Capture the cell that displays the provided text and extract its (X, Y) central coordinate. 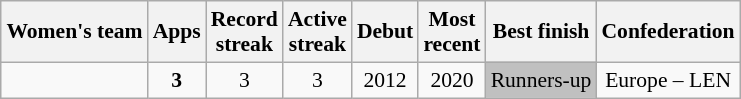
Recordstreak (244, 32)
Europe – LEN (668, 80)
Confederation (668, 32)
2012 (386, 80)
Runners-up (542, 80)
Activestreak (318, 32)
Mostrecent (452, 32)
Debut (386, 32)
Apps (177, 32)
2020 (452, 80)
Women's team (74, 32)
Best finish (542, 32)
